Locate the cell with the specified text and output its (X, Y) center coordinate. 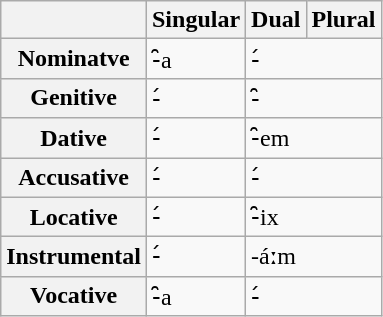
Nominatve (74, 59)
Plural (344, 20)
-áːm (314, 257)
Locative (74, 217)
-̑ (314, 98)
Dual (276, 20)
Dative (74, 138)
-̑ix (314, 217)
Vocative (74, 296)
-̑em (314, 138)
Accusative (74, 178)
Genitive (74, 98)
Instrumental (74, 257)
Singular (196, 20)
